Capture the cell that displays the provided text and extract its (X, Y) central coordinate. 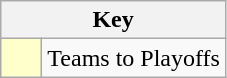
Key (114, 20)
Teams to Playoffs (134, 58)
